From the cell containing the given text, extract its center point as (x, y) coordinate. 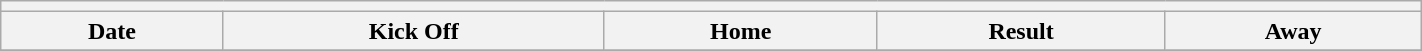
Result (1021, 31)
Home (740, 31)
Away (1293, 31)
Date (112, 31)
Kick Off (414, 31)
